Extract the (x, y) coordinate from the center of the cell holding the provided text.  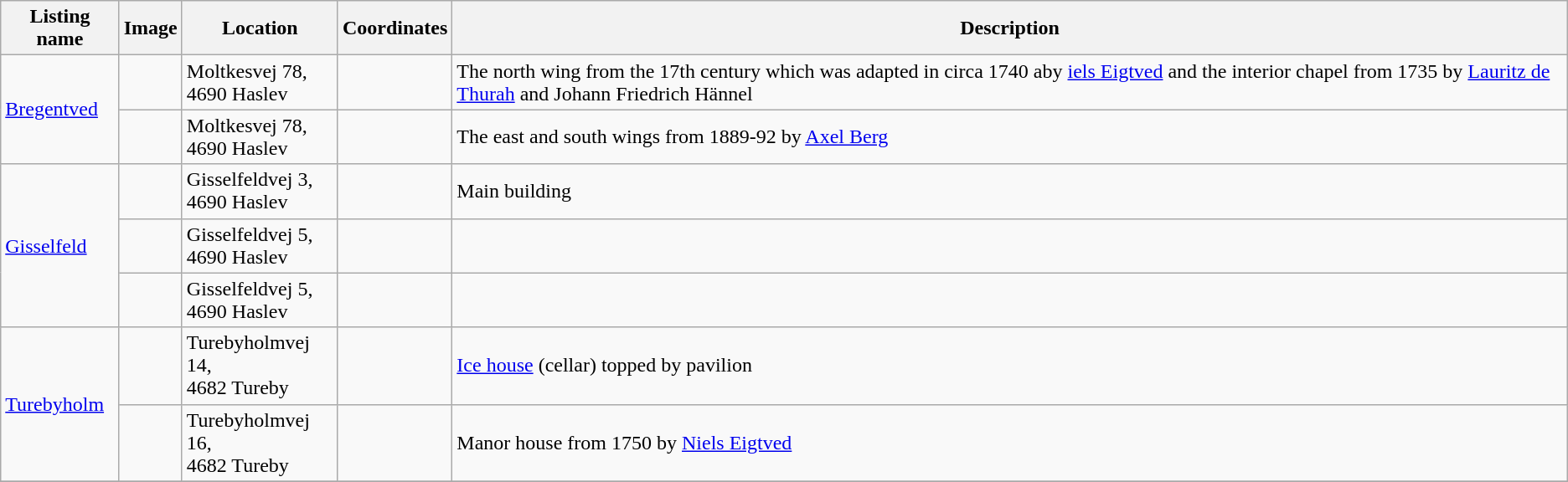
Image (151, 28)
The east and south wings from 1889-92 by Axel Berg (1010, 137)
Gisselfeld (60, 246)
Listing name (60, 28)
Gisselfeldvej 3, 4690 Haslev (260, 191)
Location (260, 28)
Description (1010, 28)
Bregentved (60, 110)
Coordinates (395, 28)
Turebyholm (60, 404)
Manor house from 1750 by Niels Eigtved (1010, 443)
Turebyholmvej 14, 4682 Tureby (260, 366)
Turebyholmvej 16, 4682 Tureby (260, 443)
Main building (1010, 191)
Ice house (cellar) topped by pavilion (1010, 366)
